Extract the (x, y) coordinate from the center of the cell holding the provided text.  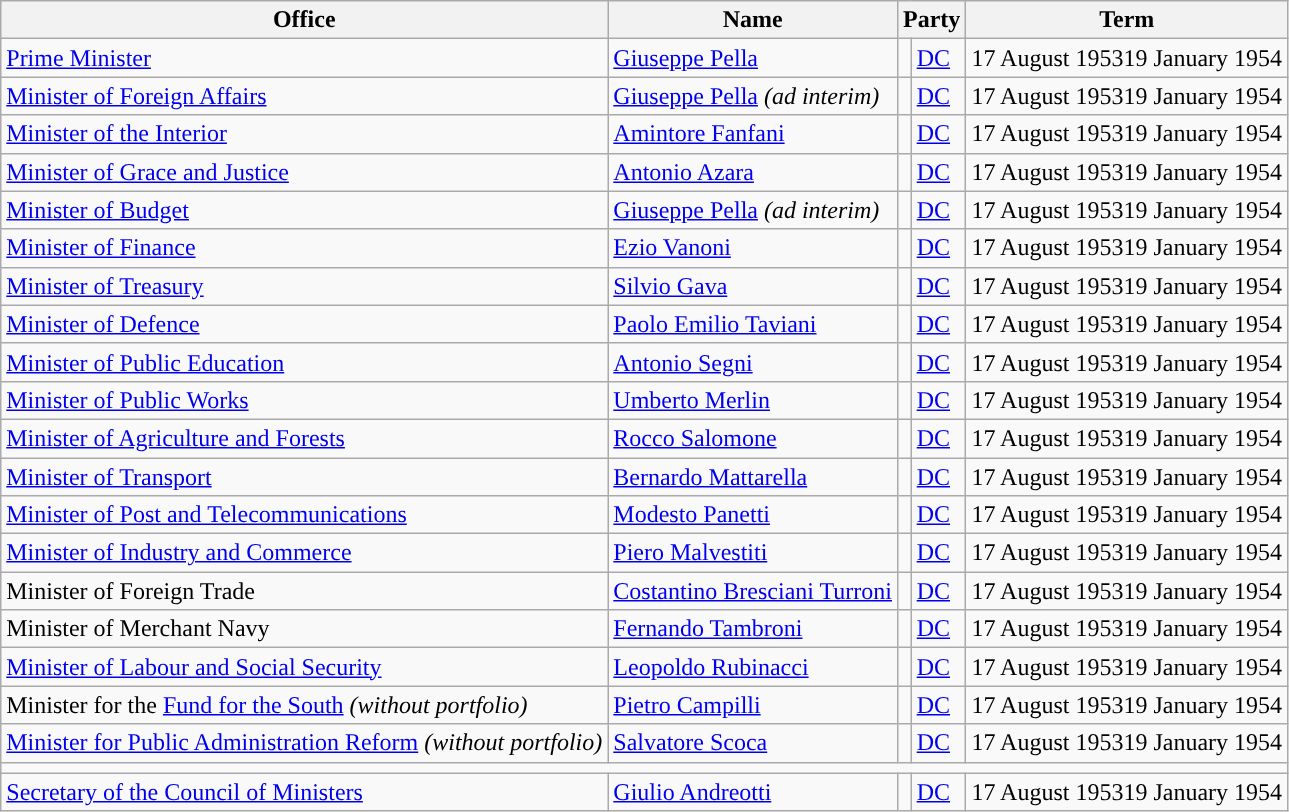
Minister of Defence (304, 324)
Fernando Tambroni (753, 629)
Minister for the Fund for the South (without portfolio) (304, 705)
Minister of Grace and Justice (304, 172)
Minister of the Interior (304, 134)
Amintore Fanfani (753, 134)
Salvatore Scoca (753, 743)
Antonio Segni (753, 362)
Giuseppe Pella (753, 58)
Office (304, 20)
Minister of Foreign Affairs (304, 96)
Party (932, 20)
Rocco Salomone (753, 438)
Pietro Campilli (753, 705)
Minister of Industry and Commerce (304, 553)
Minister of Post and Telecommunications (304, 515)
Giulio Andreotti (753, 792)
Paolo Emilio Taviani (753, 324)
Minister of Foreign Trade (304, 591)
Minister of Labour and Social Security (304, 667)
Minister of Merchant Navy (304, 629)
Bernardo Mattarella (753, 477)
Ezio Vanoni (753, 248)
Piero Malvestiti (753, 553)
Minister of Agriculture and Forests (304, 438)
Secretary of the Council of Ministers (304, 792)
Name (753, 20)
Costantino Bresciani Turroni (753, 591)
Modesto Panetti (753, 515)
Minister of Transport (304, 477)
Leopoldo Rubinacci (753, 667)
Minister of Public Works (304, 400)
Term (1127, 20)
Minister of Finance (304, 248)
Minister for Public Administration Reform (without portfolio) (304, 743)
Antonio Azara (753, 172)
Minister of Treasury (304, 286)
Prime Minister (304, 58)
Silvio Gava (753, 286)
Umberto Merlin (753, 400)
Minister of Public Education (304, 362)
Minister of Budget (304, 210)
